Determine the [x, y] coordinate at the center of the cell enclosing the given text.  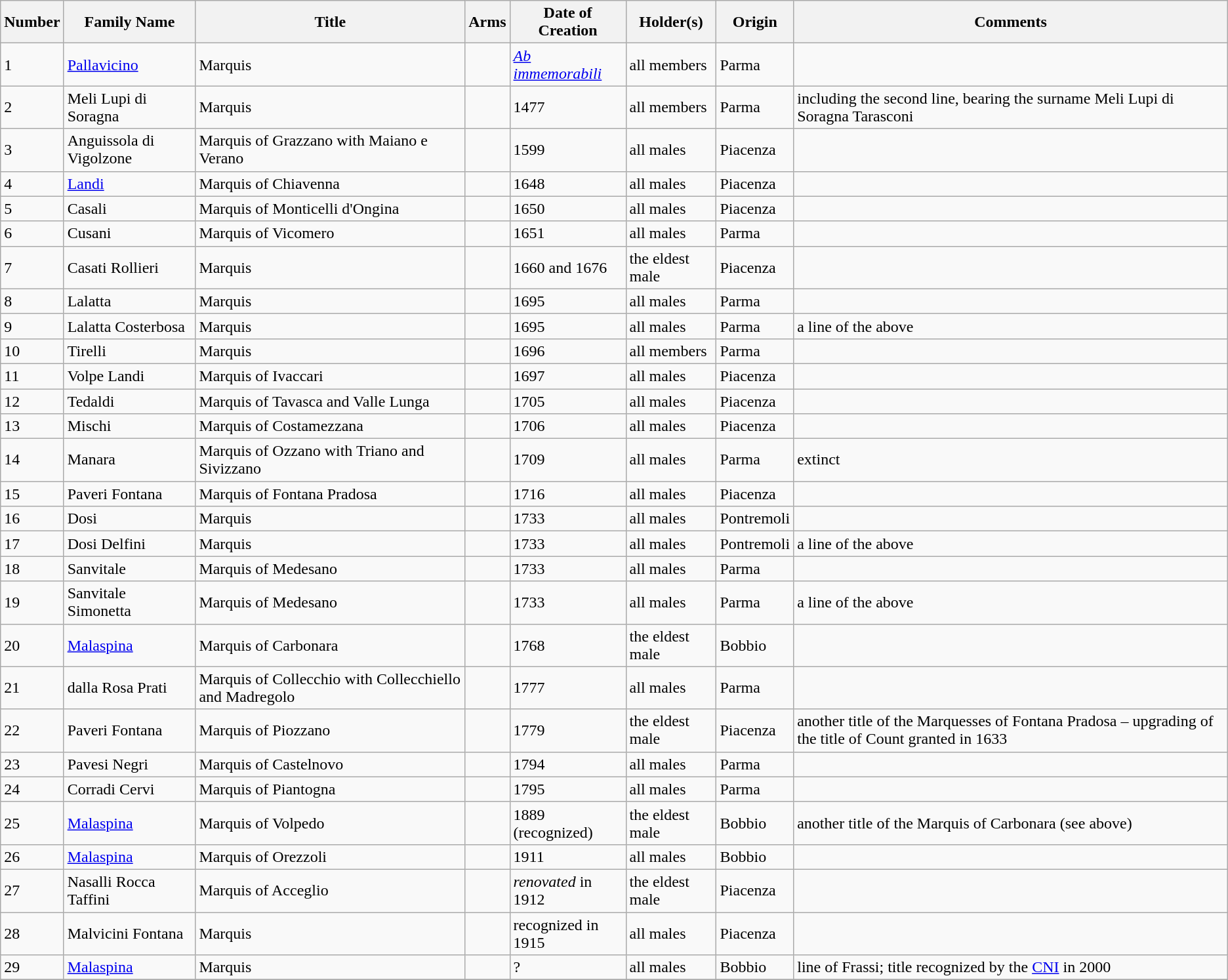
23 [32, 764]
Marquis of Costamezzana [331, 426]
another title of the Marquis of Carbonara (see above) [1011, 823]
1716 [568, 494]
recognized in 1915 [568, 933]
1889 (recognized) [568, 823]
Ab immemorabili [568, 64]
extinct [1011, 460]
Number [32, 22]
Family Name [130, 22]
1477 [568, 108]
1697 [568, 376]
Tirelli [130, 351]
1648 [568, 184]
Lalatta [130, 301]
1779 [568, 731]
another title of the Marquesses of Fontana Pradosa – upgrading of the title of Count granted in 1633 [1011, 731]
29 [32, 968]
12 [32, 401]
Mischi [130, 426]
Manara [130, 460]
1660 and 1676 [568, 268]
Holder(s) [671, 22]
Marquis of Orezzoli [331, 857]
8 [32, 301]
including the second line, bearing the surname Meli Lupi di Soragna Tarasconi [1011, 108]
10 [32, 351]
Dosi [130, 519]
Marquis of Carbonara [331, 645]
3 [32, 150]
Tedaldi [130, 401]
Marquis of Volpedo [331, 823]
7 [32, 268]
Date of Creation [568, 22]
renovated in 1912 [568, 891]
14 [32, 460]
1650 [568, 209]
13 [32, 426]
Nasalli Rocca Taffini [130, 891]
5 [32, 209]
24 [32, 789]
? [568, 968]
Casati Rollieri [130, 268]
Marquis of Tavasca and Valle Lunga [331, 401]
17 [32, 544]
1777 [568, 687]
1706 [568, 426]
Meli Lupi di Soragna [130, 108]
Marquis of Ivaccari [331, 376]
Casali [130, 209]
Pallavicino [130, 64]
Marquis of Monticelli d'Ongina [331, 209]
Lalatta Costerbosa [130, 326]
Sanvitale [130, 569]
21 [32, 687]
Volpe Landi [130, 376]
15 [32, 494]
Sanvitale Simonetta [130, 602]
27 [32, 891]
22 [32, 731]
28 [32, 933]
Title [331, 22]
18 [32, 569]
Origin [755, 22]
Pavesi Negri [130, 764]
19 [32, 602]
1705 [568, 401]
20 [32, 645]
Anguissola di Vigolzone [130, 150]
1709 [568, 460]
Marquis of Fontana Pradosa [331, 494]
Malvicini Fontana [130, 933]
Landi [130, 184]
26 [32, 857]
1651 [568, 234]
1696 [568, 351]
Marquis of Acceglio [331, 891]
4 [32, 184]
Dosi Delfini [130, 544]
25 [32, 823]
Comments [1011, 22]
Marquis of Ozzano with Triano and Sivizzano [331, 460]
1795 [568, 789]
1 [32, 64]
2 [32, 108]
Cusani [130, 234]
1599 [568, 150]
Marquis of Vicomero [331, 234]
dalla Rosa Prati [130, 687]
9 [32, 326]
1911 [568, 857]
Corradi Cervi [130, 789]
line of Frassi; title recognized by the CNI in 2000 [1011, 968]
Marquis of Collecchio with Collecchiello and Madregolo [331, 687]
1794 [568, 764]
6 [32, 234]
11 [32, 376]
Marquis of Chiavenna [331, 184]
Arms [487, 22]
1768 [568, 645]
Marquis of Piozzano [331, 731]
Marquis of Castelnovo [331, 764]
Marquis of Piantogna [331, 789]
Marquis of Grazzano with Maiano e Verano [331, 150]
16 [32, 519]
